Determine the (x, y) coordinate at the center of the cell enclosing the given text.  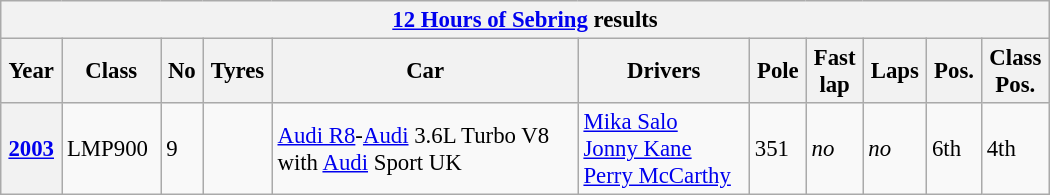
351 (778, 149)
Audi R8-Audi 3.6L Turbo V8 with Audi Sport UK (425, 149)
Year (32, 72)
Fastlap (834, 72)
12 Hours of Sebring results (525, 20)
Mika Salo Jonny Kane Perry McCarthy (664, 149)
4th (1015, 149)
Tyres (238, 72)
Drivers (664, 72)
9 (182, 149)
No (182, 72)
Class (112, 72)
Pos. (954, 72)
2003 (32, 149)
Pole (778, 72)
Car (425, 72)
Laps (895, 72)
LMP900 (112, 149)
ClassPos. (1015, 72)
6th (954, 149)
